Scan for the cell matching the given text and deliver its (X, Y) coordinate at center. 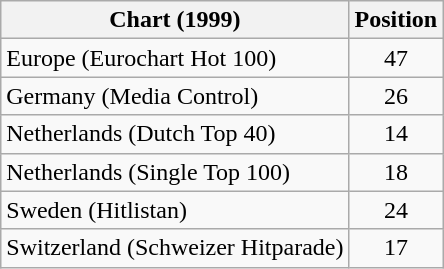
Switzerland (Schweizer Hitparade) (175, 248)
17 (396, 248)
Position (396, 20)
Sweden (Hitlistan) (175, 210)
Netherlands (Dutch Top 40) (175, 134)
Netherlands (Single Top 100) (175, 172)
24 (396, 210)
Chart (1999) (175, 20)
Germany (Media Control) (175, 96)
Europe (Eurochart Hot 100) (175, 58)
47 (396, 58)
14 (396, 134)
26 (396, 96)
18 (396, 172)
